Find where the given text appears and provide that cell's center as (x, y) coordinate. 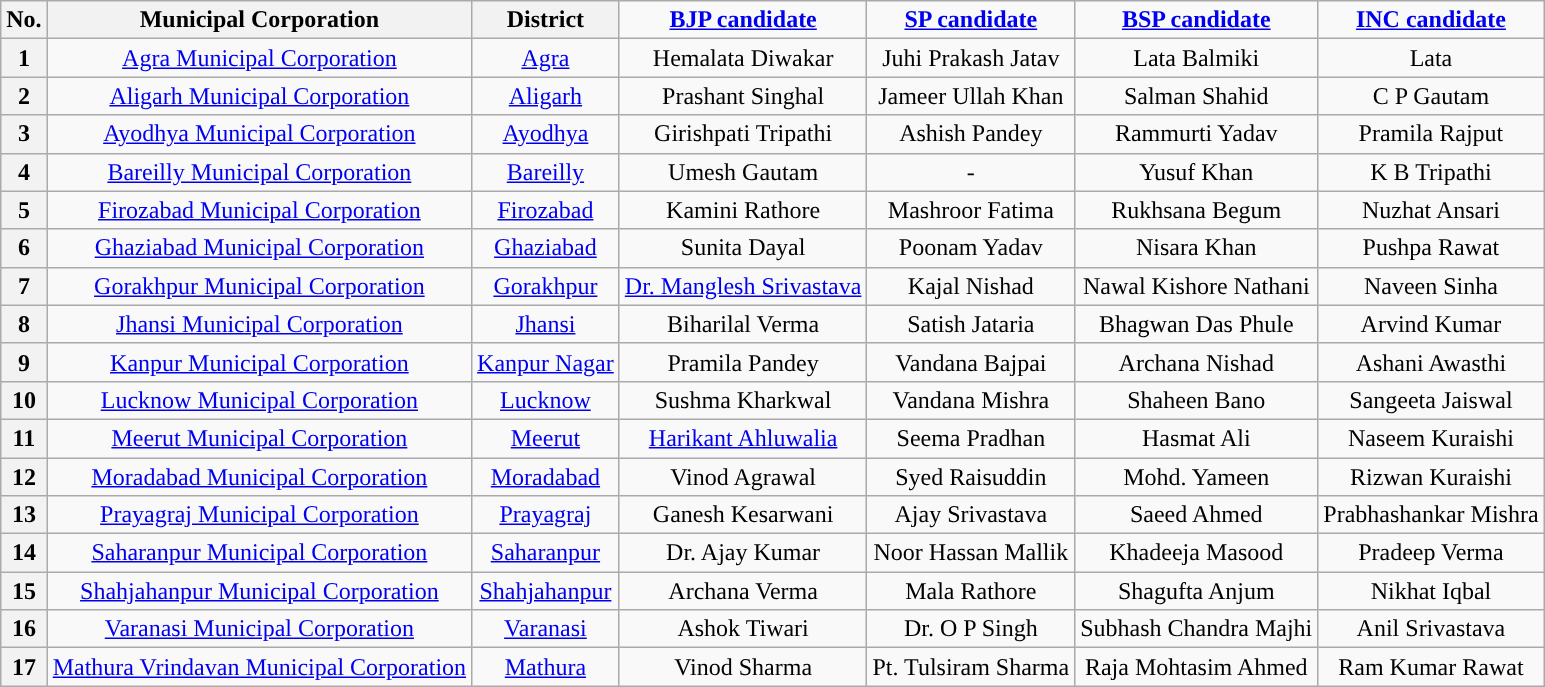
Prashant Singhal (743, 96)
Gorakhpur Municipal Corporation (259, 286)
Hasmat Ali (1196, 438)
BSP candidate (1196, 20)
Mathura (546, 667)
4 (24, 172)
K B Tripathi (1431, 172)
Arvind Kumar (1431, 324)
Aligarh (546, 96)
Juhi Prakash Jatav (971, 58)
Dr. Manglesh Srivastava (743, 286)
Pramila Rajput (1431, 134)
Agra Municipal Corporation (259, 58)
Rammurti Yadav (1196, 134)
Shaheen Bano (1196, 400)
7 (24, 286)
Subhash Chandra Majhi (1196, 629)
Syed Raisuddin (971, 477)
Ghaziabad (546, 248)
Lucknow (546, 400)
Rukhsana Begum (1196, 210)
Nisara Khan (1196, 248)
Moradabad (546, 477)
Bhagwan Das Phule (1196, 324)
Ajay Srivastava (971, 515)
9 (24, 362)
Lucknow Municipal Corporation (259, 400)
Archana Nishad (1196, 362)
Pt. Tulsiram Sharma (971, 667)
Seema Pradhan (971, 438)
Nikhat Iqbal (1431, 591)
17 (24, 667)
Lata (1431, 58)
Mashroor Fatima (971, 210)
Jhansi (546, 324)
Sangeeta Jaiswal (1431, 400)
Sushma Kharkwal (743, 400)
Sunita Dayal (743, 248)
Naseem Kuraishi (1431, 438)
Municipal Corporation (259, 20)
Shahjahanpur Municipal Corporation (259, 591)
Kanpur Nagar (546, 362)
Raja Mohtasim Ahmed (1196, 667)
Dr. Ajay Kumar (743, 553)
Ram Kumar Rawat (1431, 667)
12 (24, 477)
Moradabad Municipal Corporation (259, 477)
1 (24, 58)
14 (24, 553)
SP candidate (971, 20)
Varanasi Municipal Corporation (259, 629)
Rizwan Kuraishi (1431, 477)
Vinod Sharma (743, 667)
8 (24, 324)
Jameer Ullah Khan (971, 96)
Saharanpur (546, 553)
BJP candidate (743, 20)
Biharilal Verma (743, 324)
- (971, 172)
16 (24, 629)
Nuzhat Ansari (1431, 210)
Harikant Ahluwalia (743, 438)
Girishpati Tripathi (743, 134)
Shagufta Anjum (1196, 591)
Archana Verma (743, 591)
Shahjahanpur (546, 591)
15 (24, 591)
Varanasi (546, 629)
Yusuf Khan (1196, 172)
Umesh Gautam (743, 172)
Salman Shahid (1196, 96)
Firozabad Municipal Corporation (259, 210)
Ghaziabad Municipal Corporation (259, 248)
Dr. O P Singh (971, 629)
Meerut Municipal Corporation (259, 438)
Hemalata Diwakar (743, 58)
Kanpur Municipal Corporation (259, 362)
Poonam Yadav (971, 248)
Saharanpur Municipal Corporation (259, 553)
Anil Srivastava (1431, 629)
11 (24, 438)
Nawal Kishore Nathani (1196, 286)
Pramila Pandey (743, 362)
Mala Rathore (971, 591)
6 (24, 248)
Naveen Sinha (1431, 286)
Vinod Agrawal (743, 477)
Gorakhpur (546, 286)
Satish Jataria (971, 324)
INC candidate (1431, 20)
Ashish Pandey (971, 134)
Kajal Nishad (971, 286)
5 (24, 210)
Ayodhya (546, 134)
Bareilly Municipal Corporation (259, 172)
No. (24, 20)
Ganesh Kesarwani (743, 515)
Saeed Ahmed (1196, 515)
Prabhashankar Mishra (1431, 515)
Lata Balmiki (1196, 58)
Vandana Bajpai (971, 362)
2 (24, 96)
Ashani Awasthi (1431, 362)
Khadeeja Masood (1196, 553)
Firozabad (546, 210)
Pushpa Rawat (1431, 248)
C P Gautam (1431, 96)
Agra (546, 58)
3 (24, 134)
Pradeep Verma (1431, 553)
District (546, 20)
Meerut (546, 438)
Kamini Rathore (743, 210)
Ayodhya Municipal Corporation (259, 134)
Noor Hassan Mallik (971, 553)
10 (24, 400)
Vandana Mishra (971, 400)
Jhansi Municipal Corporation (259, 324)
Ashok Tiwari (743, 629)
Aligarh Municipal Corporation (259, 96)
Prayagraj Municipal Corporation (259, 515)
Mohd. Yameen (1196, 477)
Prayagraj (546, 515)
13 (24, 515)
Mathura Vrindavan Municipal Corporation (259, 667)
Bareilly (546, 172)
